Extract the (x, y) coordinate from the center of the cell holding the provided text.  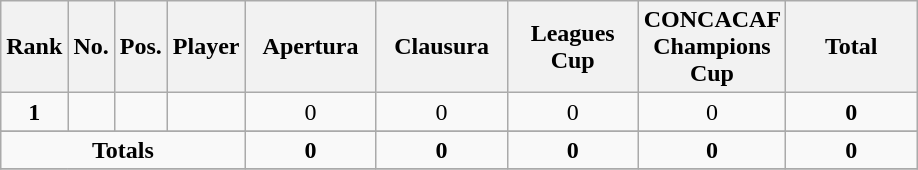
1 (34, 112)
Rank (34, 47)
Leagues Cup (572, 47)
CONCACAF Champions Cup (712, 47)
Player (206, 47)
Total (852, 47)
Pos. (140, 47)
Totals (123, 150)
No. (91, 47)
Clausura (442, 47)
Apertura (310, 47)
